Identify which cell holds the provided text, then report its [X, Y] central coordinate. 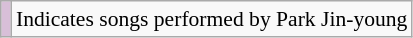
Indicates songs performed by Park Jin-young [212, 19]
